Return (X, Y) of the center of cell containing provided text 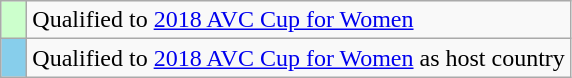
Qualified to 2018 AVC Cup for Women as host country (299, 58)
Qualified to 2018 AVC Cup for Women (299, 20)
